Find where the given text appears and provide that cell's center as (X, Y) coordinate. 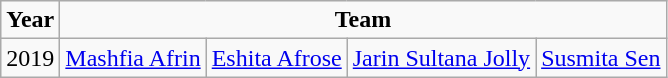
Eshita Afrose (276, 58)
Team (363, 20)
Year (30, 20)
2019 (30, 58)
Jarin Sultana Jolly (441, 58)
Mashfia Afrin (133, 58)
Susmita Sen (601, 58)
